Pinpoint the cell where the given text exists, returning its (X, Y) midpoint coordinate. 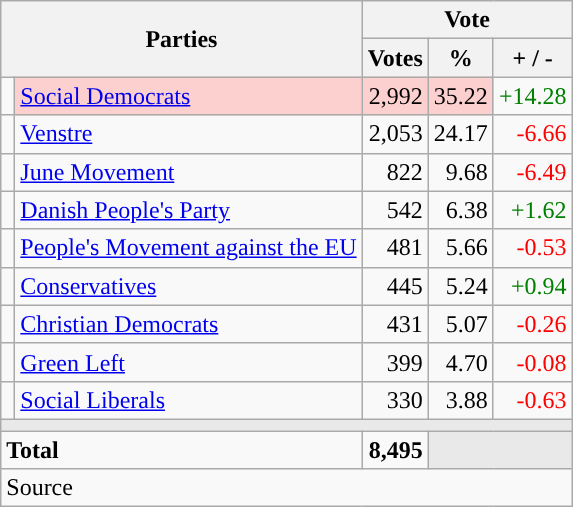
+0.94 (532, 286)
% (460, 58)
Votes (395, 58)
399 (395, 362)
5.24 (460, 286)
Danish People's Party (188, 210)
24.17 (460, 134)
Vote (467, 20)
-0.63 (532, 400)
481 (395, 248)
2,053 (395, 134)
330 (395, 400)
-0.26 (532, 324)
Parties (182, 39)
Social Democrats (188, 96)
Christian Democrats (188, 324)
-0.08 (532, 362)
Source (286, 488)
+ / - (532, 58)
6.38 (460, 210)
Conservatives (188, 286)
8,495 (395, 449)
Venstre (188, 134)
June Movement (188, 172)
People's Movement against the EU (188, 248)
5.66 (460, 248)
Green Left (188, 362)
Social Liberals (188, 400)
4.70 (460, 362)
35.22 (460, 96)
-6.49 (532, 172)
445 (395, 286)
-0.53 (532, 248)
+14.28 (532, 96)
-6.66 (532, 134)
822 (395, 172)
+1.62 (532, 210)
3.88 (460, 400)
9.68 (460, 172)
2,992 (395, 96)
431 (395, 324)
Total (182, 449)
5.07 (460, 324)
542 (395, 210)
